Find where the given text appears and provide that cell's center as (x, y) coordinate. 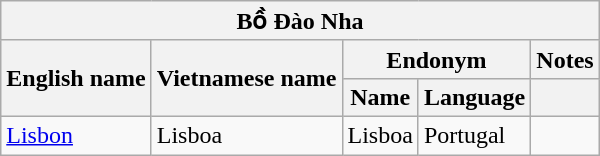
English name (76, 78)
Bồ Đào Nha (300, 21)
Notes (565, 59)
Language (474, 97)
Lisbon (76, 135)
Vietnamese name (246, 78)
Endonym (436, 59)
Portugal (474, 135)
Name (380, 97)
